Determine the (x, y) coordinate at the center of the cell enclosing the given text.  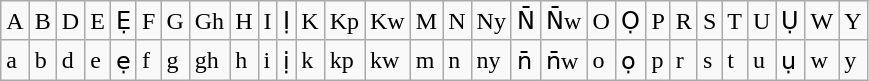
kw (387, 60)
ụ (790, 60)
E (98, 21)
kp (344, 60)
b (42, 60)
d (70, 60)
e (98, 60)
Ẹ (123, 21)
Ụ (790, 21)
h (244, 60)
H (244, 21)
B (42, 21)
G (175, 21)
Gh (209, 21)
g (175, 60)
t (735, 60)
S (709, 21)
ọ (630, 60)
s (709, 60)
O (601, 21)
Y (853, 21)
r (684, 60)
T (735, 21)
N̄ (526, 21)
m (426, 60)
Kw (387, 21)
p (658, 60)
U (762, 21)
i (268, 60)
F (148, 21)
Ị (286, 21)
I (268, 21)
M (426, 21)
n̄w (564, 60)
Ọ (630, 21)
K (310, 21)
Ny (491, 21)
ị (286, 60)
k (310, 60)
n (457, 60)
n̄ (526, 60)
ny (491, 60)
N (457, 21)
o (601, 60)
A (15, 21)
D (70, 21)
y (853, 60)
a (15, 60)
ẹ (123, 60)
Kp (344, 21)
gh (209, 60)
f (148, 60)
P (658, 21)
u (762, 60)
w (822, 60)
R (684, 21)
N̄w (564, 21)
W (822, 21)
